Output the (x, y) coordinate of the center of the cell containing the given text.  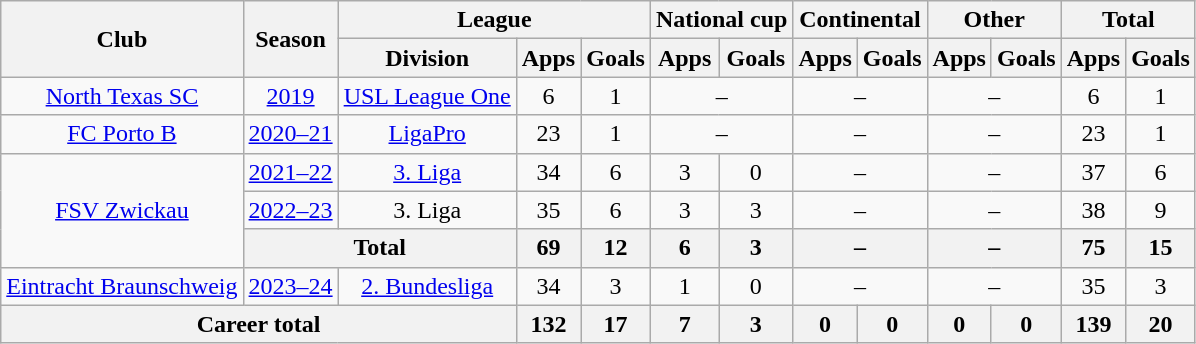
2021–22 (290, 172)
9 (1161, 210)
National cup (721, 20)
Other (994, 20)
North Texas SC (122, 96)
FC Porto B (122, 134)
12 (616, 248)
20 (1161, 324)
69 (548, 248)
Continental (860, 20)
2. Bundesliga (427, 286)
15 (1161, 248)
Career total (259, 324)
17 (616, 324)
2023–24 (290, 286)
USL League One (427, 96)
Club (122, 39)
Eintracht Braunschweig (122, 286)
League (494, 20)
75 (1093, 248)
Season (290, 39)
FSV Zwickau (122, 210)
2022–23 (290, 210)
LigaPro (427, 134)
37 (1093, 172)
2019 (290, 96)
2020–21 (290, 134)
7 (684, 324)
139 (1093, 324)
Division (427, 58)
132 (548, 324)
38 (1093, 210)
